Search for the cell housing the specified text and yield its (x, y) center coordinate. 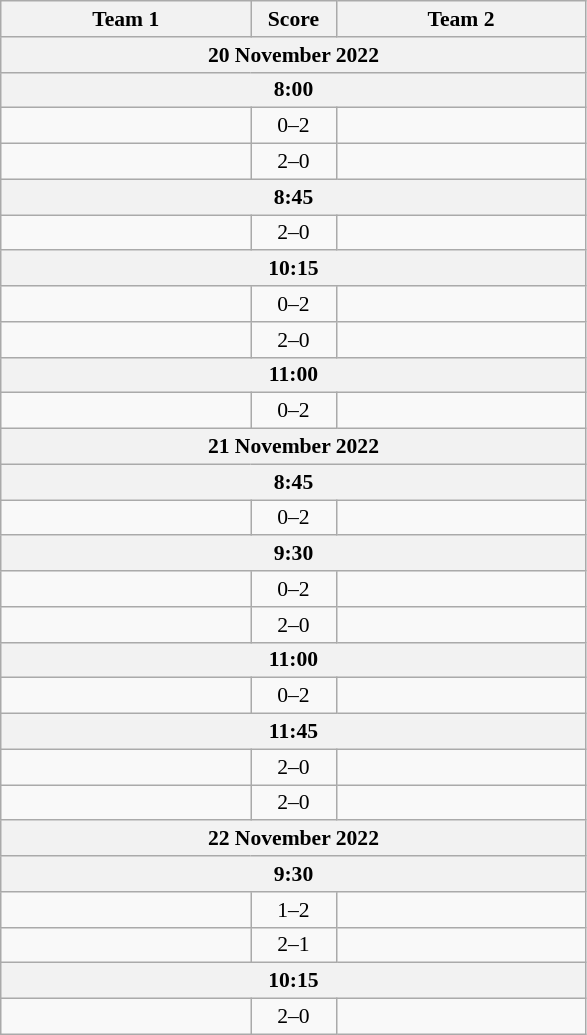
1–2 (294, 910)
Team 1 (126, 19)
2–1 (294, 945)
Team 2 (461, 19)
11:45 (294, 732)
8:00 (294, 90)
Score (294, 19)
22 November 2022 (294, 839)
20 November 2022 (294, 55)
21 November 2022 (294, 447)
